For the text-containing cell, return its midpoint in (X, Y) coordinate format. 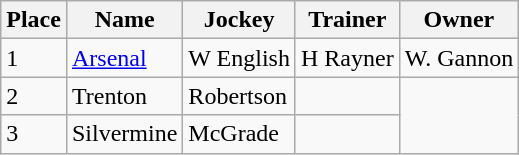
Robertson (240, 96)
H Rayner (347, 58)
Place (34, 20)
W English (240, 58)
Name (124, 20)
2 (34, 96)
Owner (459, 20)
Trainer (347, 20)
3 (34, 134)
Jockey (240, 20)
1 (34, 58)
W. Gannon (459, 58)
Trenton (124, 96)
Arsenal (124, 58)
McGrade (240, 134)
Silvermine (124, 134)
